Capture the cell that displays the provided text and extract its [x, y] central coordinate. 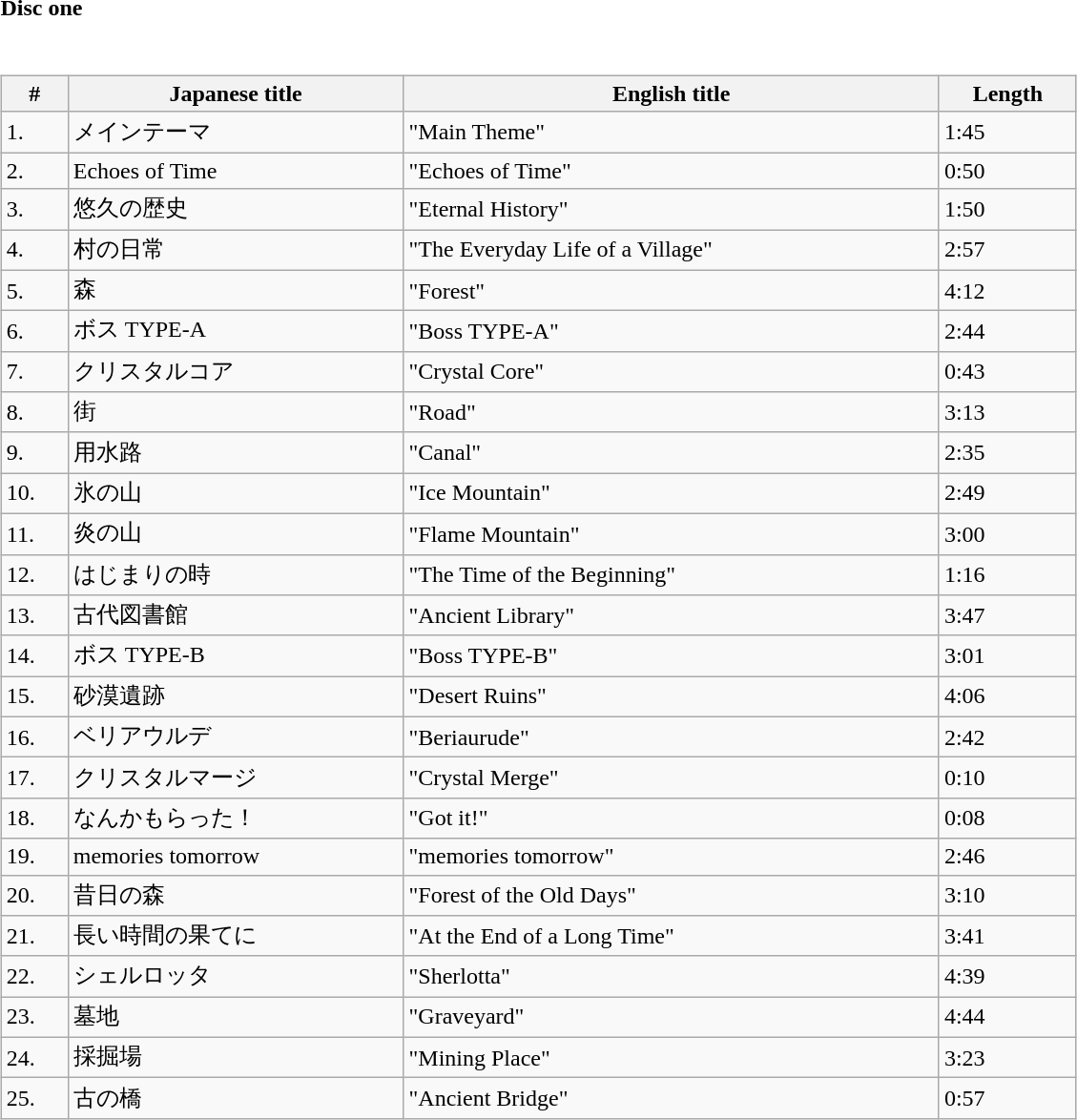
"Desert Ruins" [672, 696]
1:45 [1007, 132]
2. [34, 171]
"The Time of the Beginning" [672, 574]
"Eternal History" [672, 210]
3:23 [1007, 1057]
21. [34, 937]
4:44 [1007, 1017]
5. [34, 290]
3:13 [1007, 412]
村の日常 [236, 250]
18. [34, 819]
13. [34, 616]
19. [34, 857]
"Boss TYPE-B" [672, 656]
悠久の歴史 [236, 210]
"Road" [672, 412]
0:57 [1007, 1099]
3:10 [1007, 895]
2:46 [1007, 857]
"Crystal Core" [672, 372]
24. [34, 1057]
長い時間の果てに [236, 937]
クリスタルコア [236, 372]
"Ice Mountain" [672, 494]
"Mining Place" [672, 1057]
16. [34, 736]
"Canal" [672, 452]
0:43 [1007, 372]
"memories tomorrow" [672, 857]
クリスタルマージ [236, 778]
はじまりの時 [236, 574]
12. [34, 574]
氷の山 [236, 494]
"The Everyday Life of a Village" [672, 250]
古の橋 [236, 1099]
3:01 [1007, 656]
街 [236, 412]
23. [34, 1017]
English title [672, 93]
4:39 [1007, 977]
7. [34, 372]
3:00 [1007, 534]
# [34, 93]
10. [34, 494]
20. [34, 895]
14. [34, 656]
"Flame Mountain" [672, 534]
ボス TYPE-A [236, 332]
15. [34, 696]
"Ancient Library" [672, 616]
4:06 [1007, 696]
17. [34, 778]
1:16 [1007, 574]
"Got it!" [672, 819]
memories tomorrow [236, 857]
砂漠遺跡 [236, 696]
11. [34, 534]
3. [34, 210]
2:35 [1007, 452]
墓地 [236, 1017]
2:42 [1007, 736]
"Ancient Bridge" [672, 1099]
"Echoes of Time" [672, 171]
3:41 [1007, 937]
22. [34, 977]
"Forest" [672, 290]
8. [34, 412]
Length [1007, 93]
6. [34, 332]
1:50 [1007, 210]
用水路 [236, 452]
採掘場 [236, 1057]
0:08 [1007, 819]
古代図書館 [236, 616]
"Crystal Merge" [672, 778]
なんかもらった！ [236, 819]
4:12 [1007, 290]
昔日の森 [236, 895]
"Forest of the Old Days" [672, 895]
ベリアウルデ [236, 736]
Japanese title [236, 93]
炎の山 [236, 534]
1. [34, 132]
Echoes of Time [236, 171]
"Graveyard" [672, 1017]
"Sherlotta" [672, 977]
2:57 [1007, 250]
メインテーマ [236, 132]
"At the End of a Long Time" [672, 937]
4. [34, 250]
0:50 [1007, 171]
森 [236, 290]
"Boss TYPE-A" [672, 332]
0:10 [1007, 778]
25. [34, 1099]
シェルロッタ [236, 977]
2:44 [1007, 332]
9. [34, 452]
3:47 [1007, 616]
2:49 [1007, 494]
ボス TYPE-B [236, 656]
"Main Theme" [672, 132]
"Beriaurude" [672, 736]
